For the text-containing cell, return its midpoint in [X, Y] coordinate format. 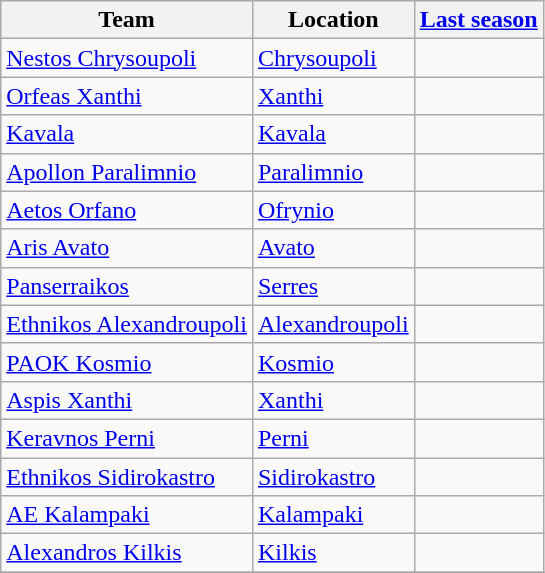
AE Kalampaki [127, 515]
Apollon Paralimnio [127, 172]
Kosmio [333, 362]
Aetos Orfano [127, 210]
Nestos Chrysoupoli [127, 58]
Perni [333, 438]
Avato [333, 248]
Alexandroupoli [333, 324]
Kilkis [333, 553]
Panserraikos [127, 286]
Alexandros Kilkis [127, 553]
Last season [478, 20]
Aris Avato [127, 248]
Ethnikos Sidirokastro [127, 477]
Keravnos Perni [127, 438]
PAOK Kosmio [127, 362]
Aspis Xanthi [127, 400]
Team [127, 20]
Sidirokastro [333, 477]
Paralimnio [333, 172]
Serres [333, 286]
Orfeas Xanthi [127, 96]
Location [333, 20]
Ethnikos Alexandroupoli [127, 324]
Chrysoupoli [333, 58]
Ofrynio [333, 210]
Kalampaki [333, 515]
